Determine the (X, Y) coordinate at the center of the cell enclosing the given text.  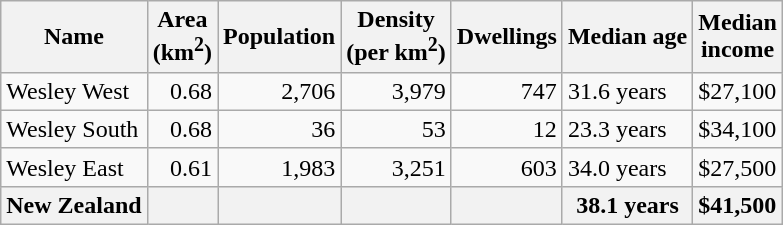
Name (74, 37)
New Zealand (74, 205)
34.0 years (627, 167)
$41,500 (738, 205)
38.1 years (627, 205)
603 (506, 167)
Population (280, 37)
23.3 years (627, 129)
$27,100 (738, 91)
2,706 (280, 91)
Wesley South (74, 129)
Area(km2) (182, 37)
0.61 (182, 167)
Wesley East (74, 167)
Dwellings (506, 37)
$34,100 (738, 129)
$27,500 (738, 167)
Median age (627, 37)
Wesley West (74, 91)
12 (506, 129)
3,979 (396, 91)
53 (396, 129)
747 (506, 91)
31.6 years (627, 91)
1,983 (280, 167)
Density(per km2) (396, 37)
Medianincome (738, 37)
3,251 (396, 167)
36 (280, 129)
